Return (X, Y) of the center of cell containing provided text 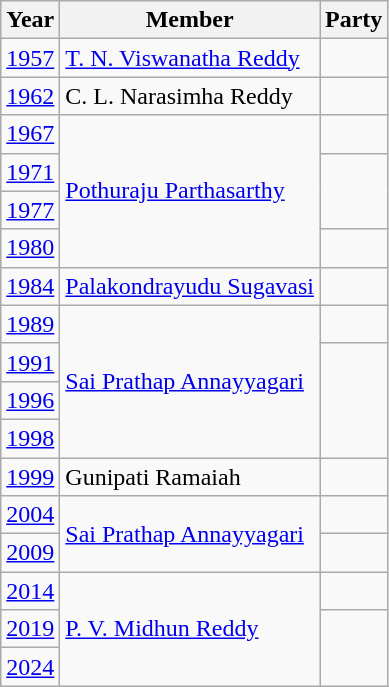
Party (354, 20)
2024 (30, 667)
1996 (30, 400)
2004 (30, 515)
1999 (30, 477)
C. L. Narasimha Reddy (190, 96)
1977 (30, 210)
Gunipati Ramaiah (190, 477)
1998 (30, 438)
1957 (30, 58)
P. V. Midhun Reddy (190, 629)
2014 (30, 591)
Year (30, 20)
Pothuraju Parthasarthy (190, 191)
1967 (30, 134)
1962 (30, 96)
Palakondrayudu Sugavasi (190, 286)
1980 (30, 248)
1984 (30, 286)
Member (190, 20)
T. N. Viswanatha Reddy (190, 58)
2019 (30, 629)
1989 (30, 324)
1991 (30, 362)
2009 (30, 553)
1971 (30, 172)
